Return [x, y] of the center of cell containing provided text 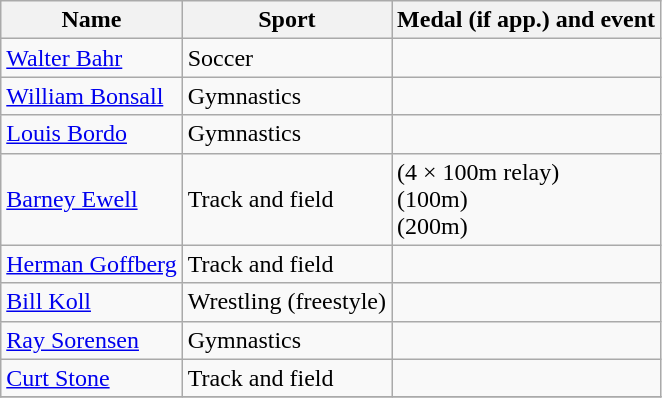
Medal (if app.) and event [526, 20]
Wrestling (freestyle) [286, 302]
Curt Stone [92, 378]
Name [92, 20]
Herman Goffberg [92, 264]
Barney Ewell [92, 199]
Ray Sorensen [92, 340]
(4 × 100m relay) (100m) (200m) [526, 199]
Walter Bahr [92, 58]
Soccer [286, 58]
Bill Koll [92, 302]
William Bonsall [92, 96]
Sport [286, 20]
Louis Bordo [92, 134]
